Provide the [x, y] coordinate of the cell's center where the given text is located.  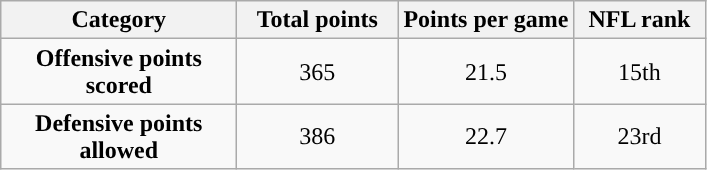
Offensive points scored [119, 72]
386 [318, 136]
365 [318, 72]
Category [119, 20]
Total points [318, 20]
Defensive points allowed [119, 136]
21.5 [486, 72]
23rd [640, 136]
15th [640, 72]
22.7 [486, 136]
NFL rank [640, 20]
Points per game [486, 20]
